Extract the (x, y) coordinate from the center of the cell holding the provided text.  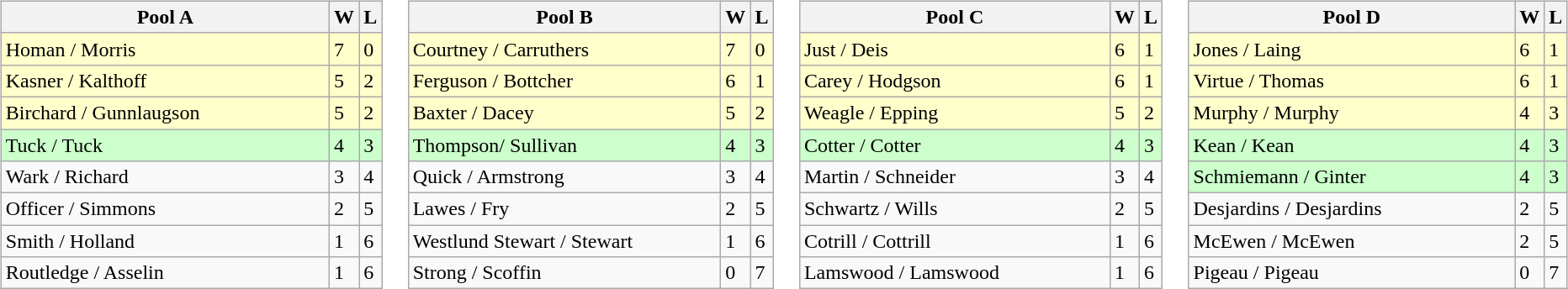
Schwartz / Wills (954, 209)
Cotter / Cotter (954, 145)
Desjardins / Desjardins (1352, 209)
Baxter / Dacey (564, 113)
Officer / Simmons (165, 209)
Schmiemann / Ginter (1352, 177)
Strong / Scoffin (564, 273)
Murphy / Murphy (1352, 113)
Just / Deis (954, 49)
Pool D (1352, 17)
McEwen / McEwen (1352, 241)
Virtue / Thomas (1352, 81)
Lawes / Fry (564, 209)
Pigeau / Pigeau (1352, 273)
Lamswood / Lamswood (954, 273)
Carey / Hodgson (954, 81)
Smith / Holland (165, 241)
Westlund Stewart / Stewart (564, 241)
Cotrill / Cottrill (954, 241)
Tuck / Tuck (165, 145)
Martin / Schneider (954, 177)
Courtney / Carruthers (564, 49)
Wark / Richard (165, 177)
Homan / Morris (165, 49)
Pool A (165, 17)
Routledge / Asselin (165, 273)
Thompson/ Sullivan (564, 145)
Kean / Kean (1352, 145)
Jones / Laing (1352, 49)
Kasner / Kalthoff (165, 81)
Pool B (564, 17)
Ferguson / Bottcher (564, 81)
Weagle / Epping (954, 113)
Quick / Armstrong (564, 177)
Birchard / Gunnlaugson (165, 113)
Pool C (954, 17)
